Extract the (x, y) coordinate from the center of the cell holding the provided text.  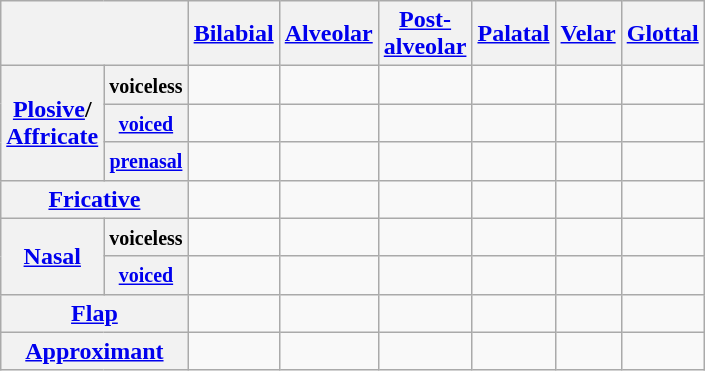
Palatal (514, 34)
Velar (588, 34)
Post-alveolar (425, 34)
Fricative (94, 199)
Glottal (662, 34)
prenasal (146, 161)
Flap (94, 313)
Bilabial (234, 34)
Plosive/Affricate (52, 123)
Nasal (52, 256)
Alveolar (328, 34)
Approximant (94, 351)
